Locate the cell with the specified text and output its (X, Y) center coordinate. 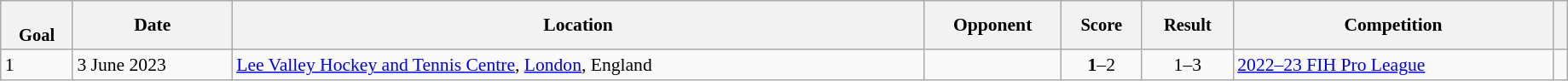
Goal (38, 26)
Result (1187, 26)
1–3 (1187, 66)
1–2 (1102, 66)
Location (578, 26)
Score (1102, 26)
3 June 2023 (152, 66)
1 (38, 66)
Date (152, 26)
Competition (1393, 26)
2022–23 FIH Pro League (1393, 66)
Opponent (992, 26)
Lee Valley Hockey and Tennis Centre, London, England (578, 66)
